Search for the cell housing the specified text and yield its (X, Y) center coordinate. 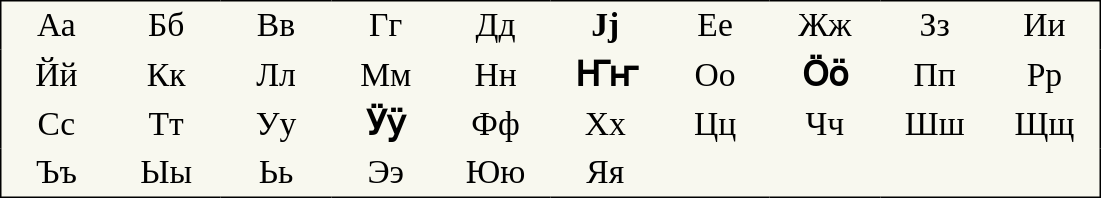
Нн (496, 75)
Дд (496, 26)
Ьь (276, 172)
Ъъ (56, 172)
Йй (56, 75)
Ее (715, 26)
Рр (1046, 75)
Фф (496, 124)
Кк (166, 75)
Мм (386, 75)
Ӱӱ (386, 124)
Зз (935, 26)
Ии (1046, 26)
Шш (935, 124)
Оо (715, 75)
Бб (166, 26)
Чч (825, 124)
Яя (605, 172)
Аа (56, 26)
Лл (276, 75)
Јј (605, 26)
Гг (386, 26)
Тт (166, 124)
Щщ (1046, 124)
Жж (825, 26)
Ҥҥ (605, 75)
Вв (276, 26)
Ӧӧ (825, 75)
Сс (56, 124)
Цц (715, 124)
Пп (935, 75)
Уу (276, 124)
Ээ (386, 172)
Ыы (166, 172)
Хх (605, 124)
Юю (496, 172)
